Search for the cell housing the specified text and yield its (X, Y) center coordinate. 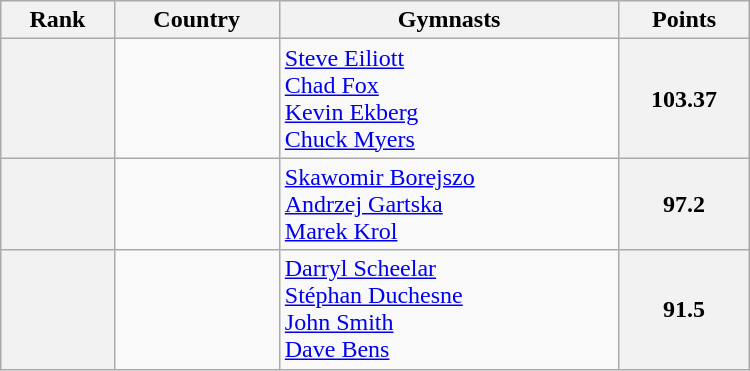
97.2 (684, 204)
Darryl Scheelar Stéphan Duchesne John Smith Dave Bens (449, 310)
91.5 (684, 310)
Steve Eiliott Chad Fox Kevin Ekberg Chuck Myers (449, 98)
Skawomir Borejszo Andrzej Gartska Marek Krol (449, 204)
Country (196, 20)
103.37 (684, 98)
Gymnasts (449, 20)
Rank (58, 20)
Points (684, 20)
